From the cell containing the given text, extract its center point as [x, y] coordinate. 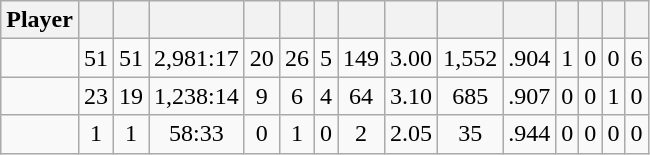
3.00 [412, 58]
3.10 [412, 96]
1,238:14 [197, 96]
26 [296, 58]
149 [362, 58]
2 [362, 134]
9 [262, 96]
58:33 [197, 134]
Player [40, 20]
2.05 [412, 134]
19 [132, 96]
.944 [530, 134]
23 [96, 96]
685 [470, 96]
5 [326, 58]
20 [262, 58]
35 [470, 134]
.904 [530, 58]
2,981:17 [197, 58]
1,552 [470, 58]
4 [326, 96]
64 [362, 96]
.907 [530, 96]
